Locate the cell with the specified text and output its [X, Y] center coordinate. 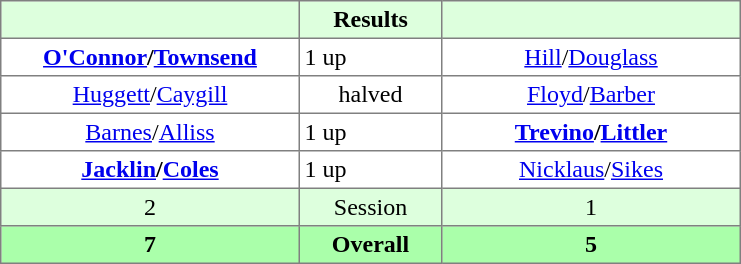
Overall [370, 245]
7 [150, 245]
Trevino/Littler [591, 132]
Session [370, 207]
Floyd/Barber [591, 95]
Jacklin/Coles [150, 170]
Results [370, 20]
2 [150, 207]
5 [591, 245]
Huggett/Caygill [150, 95]
Nicklaus/Sikes [591, 170]
O'Connor/Townsend [150, 57]
Barnes/Alliss [150, 132]
halved [370, 95]
Hill/Douglass [591, 57]
1 [591, 207]
